Capture the cell that displays the provided text and extract its [x, y] central coordinate. 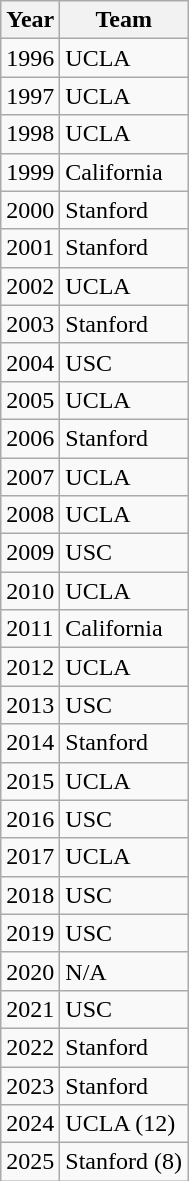
1996 [30, 58]
Year [30, 20]
2011 [30, 629]
2000 [30, 210]
2015 [30, 781]
Stanford (8) [124, 1162]
2025 [30, 1162]
2007 [30, 477]
2013 [30, 705]
2008 [30, 515]
2009 [30, 553]
1997 [30, 96]
2001 [30, 248]
2019 [30, 933]
2017 [30, 857]
Team [124, 20]
2021 [30, 1009]
1998 [30, 134]
2003 [30, 324]
2004 [30, 362]
2014 [30, 743]
2005 [30, 400]
2018 [30, 895]
2016 [30, 819]
1999 [30, 172]
2024 [30, 1124]
2022 [30, 1047]
2012 [30, 667]
2023 [30, 1085]
N/A [124, 971]
2010 [30, 591]
UCLA (12) [124, 1124]
2002 [30, 286]
2006 [30, 438]
2020 [30, 971]
